Provide the [X, Y] coordinate of the cell's center where the given text is located.  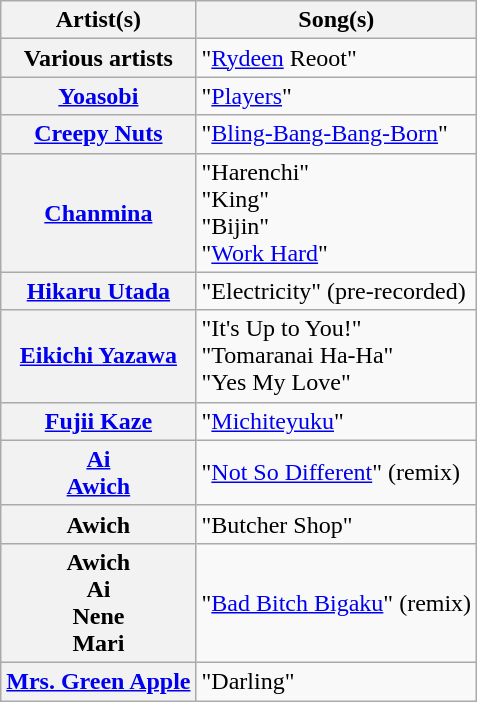
Hikaru Utada [98, 291]
Awich [98, 524]
"Butcher Shop" [336, 524]
"Michiteyuku" [336, 421]
AiAwich [98, 472]
AwichAiNeneMari [98, 602]
"It's Up to You!""Tomaranai Ha-Ha""Yes My Love" [336, 356]
Artist(s) [98, 20]
Eikichi Yazawa [98, 356]
"Harenchi""King""Bijin""Work Hard" [336, 212]
Various artists [98, 58]
Creepy Nuts [98, 134]
Song(s) [336, 20]
Fujii Kaze [98, 421]
"Players" [336, 96]
Mrs. Green Apple [98, 681]
"Electricity" (pre-recorded) [336, 291]
Chanmina [98, 212]
"Bad Bitch Bigaku" (remix) [336, 602]
Yoasobi [98, 96]
"Rydeen Reoot" [336, 58]
"Darling" [336, 681]
"Not So Different" (remix) [336, 472]
"Bling-Bang-Bang-Born" [336, 134]
